Capture the cell that displays the provided text and extract its (x, y) central coordinate. 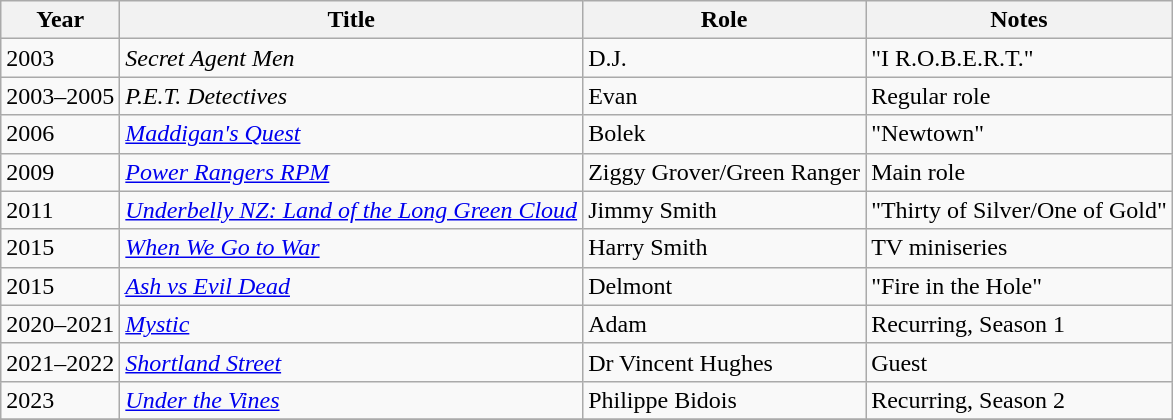
Jimmy Smith (724, 210)
D.J. (724, 58)
Philippe Bidois (724, 400)
Recurring, Season 2 (1020, 400)
2006 (60, 134)
Guest (1020, 362)
Delmont (724, 286)
Evan (724, 96)
"Thirty of Silver/One of Gold" (1020, 210)
Shortland Street (352, 362)
Notes (1020, 20)
TV miniseries (1020, 248)
"I R.O.B.E.R.T." (1020, 58)
Mystic (352, 324)
Main role (1020, 172)
When We Go to War (352, 248)
Harry Smith (724, 248)
2003–2005 (60, 96)
P.E.T. Detectives (352, 96)
2021–2022 (60, 362)
Regular role (1020, 96)
2023 (60, 400)
Title (352, 20)
Dr Vincent Hughes (724, 362)
"Fire in the Hole" (1020, 286)
2003 (60, 58)
Role (724, 20)
Bolek (724, 134)
Ziggy Grover/Green Ranger (724, 172)
Secret Agent Men (352, 58)
Power Rangers RPM (352, 172)
Ash vs Evil Dead (352, 286)
"Newtown" (1020, 134)
Maddigan's Quest (352, 134)
Adam (724, 324)
2020–2021 (60, 324)
Year (60, 20)
2011 (60, 210)
Recurring, Season 1 (1020, 324)
Underbelly NZ: Land of the Long Green Cloud (352, 210)
Under the Vines (352, 400)
2009 (60, 172)
